Identify which cell holds the provided text, then report its (x, y) central coordinate. 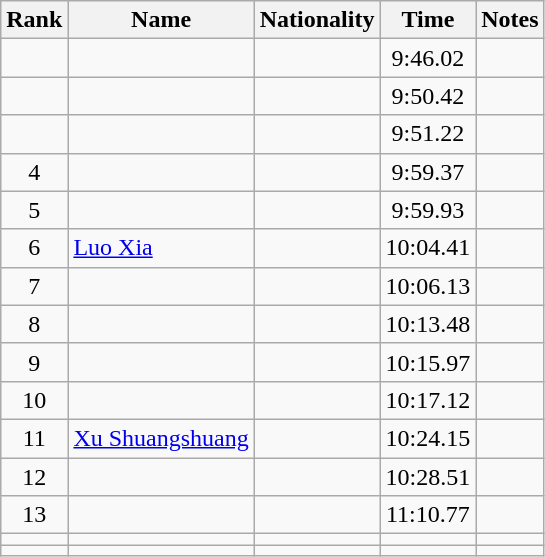
10 (34, 400)
9:59.93 (428, 210)
9:46.02 (428, 58)
12 (34, 477)
Nationality (317, 20)
10:06.13 (428, 286)
10:24.15 (428, 438)
11:10.77 (428, 515)
Rank (34, 20)
11 (34, 438)
10:17.12 (428, 400)
Xu Shuangshuang (161, 438)
9:50.42 (428, 96)
10:28.51 (428, 477)
10:04.41 (428, 248)
Time (428, 20)
7 (34, 286)
9:51.22 (428, 134)
6 (34, 248)
9:59.37 (428, 172)
10:15.97 (428, 362)
4 (34, 172)
10:13.48 (428, 324)
Name (161, 20)
8 (34, 324)
13 (34, 515)
Luo Xia (161, 248)
Notes (510, 20)
5 (34, 210)
9 (34, 362)
